Find where the given text appears and provide that cell's center as [x, y] coordinate. 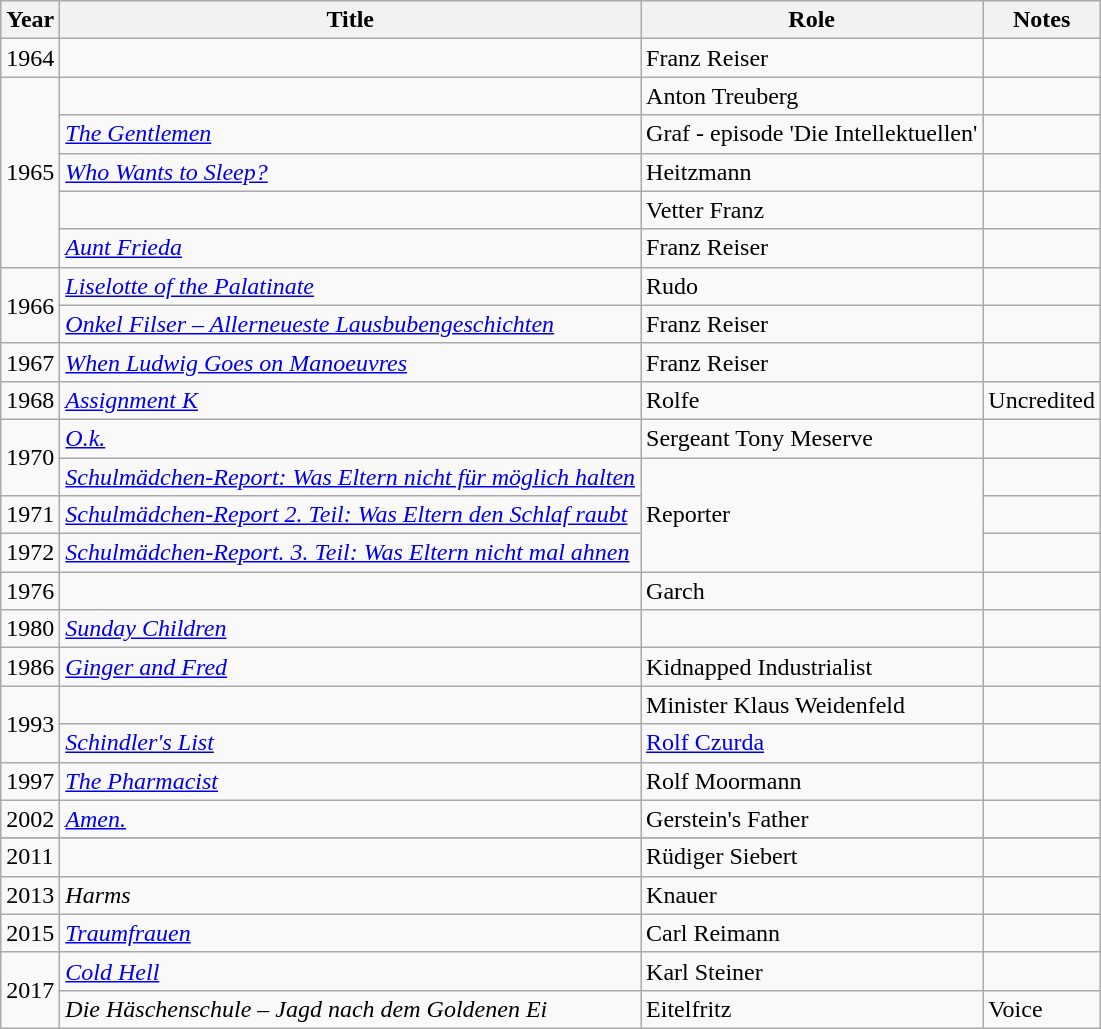
1976 [30, 591]
1967 [30, 362]
Voice [1042, 1009]
Ginger and Fred [350, 667]
When Ludwig Goes on Manoeuvres [350, 362]
Kidnapped Industrialist [812, 667]
Traumfrauen [350, 933]
2002 [30, 819]
2015 [30, 933]
1964 [30, 58]
Graf - episode 'Die Intellektuellen' [812, 134]
1986 [30, 667]
1971 [30, 515]
Garch [812, 591]
Harms [350, 895]
Heitzmann [812, 172]
Die Häschenschule – Jagd nach dem Goldenen Ei [350, 1009]
Schulmädchen-Report: Was Eltern nicht für möglich halten [350, 477]
1980 [30, 629]
Amen. [350, 819]
Rolf Czurda [812, 743]
Anton Treuberg [812, 96]
Role [812, 20]
Rudo [812, 286]
1993 [30, 724]
2017 [30, 990]
Title [350, 20]
Uncredited [1042, 400]
Onkel Filser – Allerneueste Lausbubengeschichten [350, 324]
Eitelfritz [812, 1009]
1966 [30, 305]
Assignment K [350, 400]
1965 [30, 172]
1997 [30, 781]
The Gentlemen [350, 134]
Rüdiger Siebert [812, 857]
Reporter [812, 515]
Year [30, 20]
Who Wants to Sleep? [350, 172]
Rolf Moormann [812, 781]
Aunt Frieda [350, 248]
2011 [30, 857]
Vetter Franz [812, 210]
Sunday Children [350, 629]
1968 [30, 400]
Cold Hell [350, 971]
O.k. [350, 438]
Notes [1042, 20]
Schindler's List [350, 743]
Rolfe [812, 400]
Schulmädchen-Report 2. Teil: Was Eltern den Schlaf raubt [350, 515]
The Pharmacist [350, 781]
Minister Klaus Weidenfeld [812, 705]
2013 [30, 895]
1972 [30, 553]
Gerstein's Father [812, 819]
1970 [30, 457]
Knauer [812, 895]
Liselotte of the Palatinate [350, 286]
Carl Reimann [812, 933]
Sergeant Tony Meserve [812, 438]
Karl Steiner [812, 971]
Schulmädchen-Report. 3. Teil: Was Eltern nicht mal ahnen [350, 553]
